From the cell containing the given text, extract its center point as (x, y) coordinate. 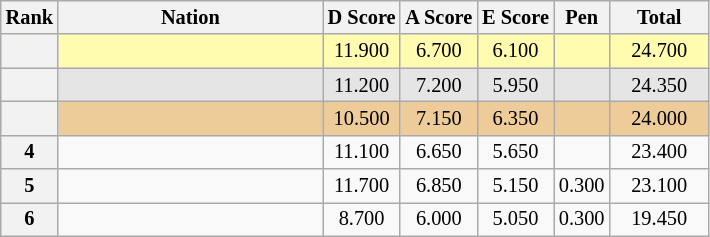
Rank (30, 17)
10.500 (362, 118)
24.000 (659, 118)
11.200 (362, 85)
5.050 (516, 219)
5.150 (516, 186)
6.700 (438, 51)
7.150 (438, 118)
D Score (362, 17)
6.850 (438, 186)
24.350 (659, 85)
23.400 (659, 152)
11.700 (362, 186)
11.100 (362, 152)
19.450 (659, 219)
Pen (582, 17)
5 (30, 186)
7.200 (438, 85)
Total (659, 17)
6.650 (438, 152)
23.100 (659, 186)
6.000 (438, 219)
Nation (190, 17)
6 (30, 219)
5.650 (516, 152)
24.700 (659, 51)
A Score (438, 17)
4 (30, 152)
E Score (516, 17)
11.900 (362, 51)
6.100 (516, 51)
5.950 (516, 85)
8.700 (362, 219)
6.350 (516, 118)
